Capture the cell that displays the provided text and extract its [x, y] central coordinate. 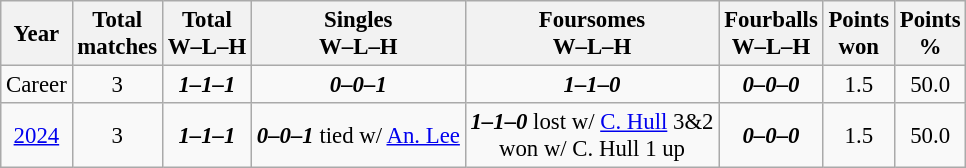
2024 [36, 136]
FoursomesW–L–H [592, 34]
1–1–0 lost w/ C. Hull 3&2won w/ C. Hull 1 up [592, 136]
Points% [930, 34]
Pointswon [858, 34]
Year [36, 34]
Totalmatches [117, 34]
TotalW–L–H [206, 34]
0–0–1 tied w/ An. Lee [358, 136]
FourballsW–L–H [771, 34]
SinglesW–L–H [358, 34]
Career [36, 85]
0–0–1 [358, 85]
1–1–0 [592, 85]
